Return the (x, y) coordinate for the center point of the cell that contains the specified text.  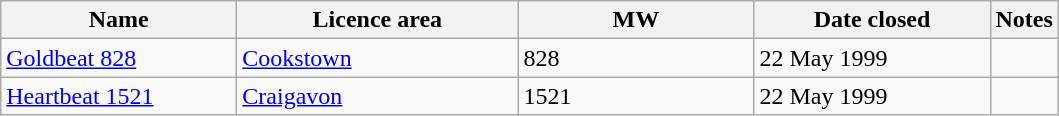
Notes (1024, 20)
Heartbeat 1521 (119, 96)
Craigavon (378, 96)
Date closed (872, 20)
Goldbeat 828 (119, 58)
Cookstown (378, 58)
Name (119, 20)
1521 (636, 96)
Licence area (378, 20)
MW (636, 20)
828 (636, 58)
